Pinpoint the cell where the given text exists, returning its [x, y] midpoint coordinate. 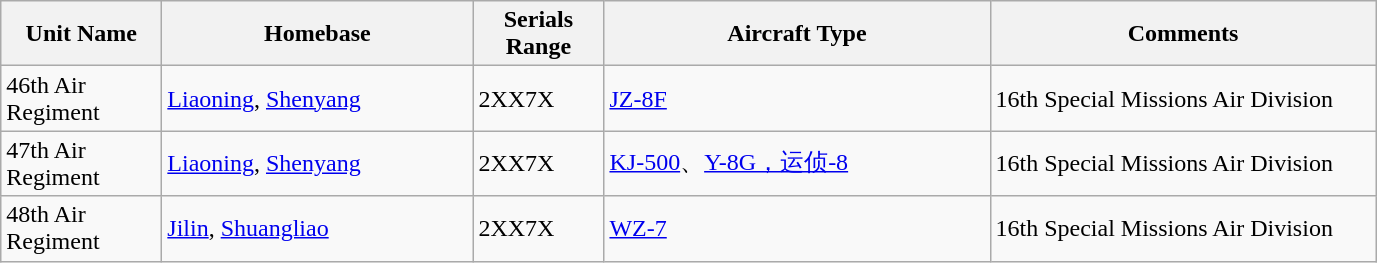
Unit Name [82, 34]
Serials Range [538, 34]
47th Air Regiment [82, 164]
Aircraft Type [797, 34]
Homebase [318, 34]
46th Air Regiment [82, 98]
JZ-8F [797, 98]
Jilin, Shuangliao [318, 228]
WZ-7 [797, 228]
48th Air Regiment [82, 228]
Comments [1183, 34]
KJ-500、Y-8G，运侦-8 [797, 164]
